Detect which cell encompasses the target text, then output its (X, Y) center coordinate. 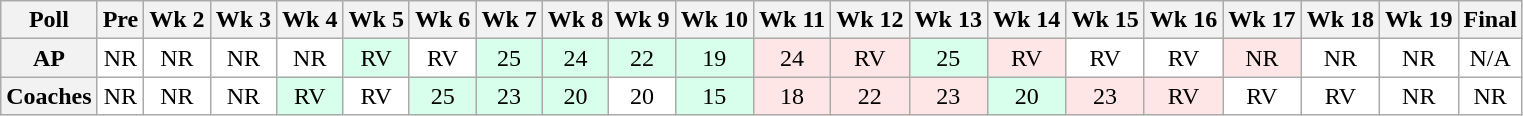
Wk 17 (1262, 20)
Wk 8 (575, 20)
Wk 3 (243, 20)
N/A (1490, 58)
Final (1490, 20)
Wk 16 (1183, 20)
Wk 6 (442, 20)
Wk 14 (1026, 20)
Wk 11 (792, 20)
Wk 12 (870, 20)
Wk 10 (714, 20)
Pre (120, 20)
Coaches (49, 96)
Wk 7 (509, 20)
Wk 13 (948, 20)
Wk 2 (177, 20)
Wk 18 (1340, 20)
AP (49, 58)
Wk 9 (642, 20)
Wk 5 (376, 20)
Wk 15 (1105, 20)
19 (714, 58)
Wk 19 (1419, 20)
18 (792, 96)
15 (714, 96)
Wk 4 (310, 20)
Poll (49, 20)
